Search for the cell housing the specified text and yield its [x, y] center coordinate. 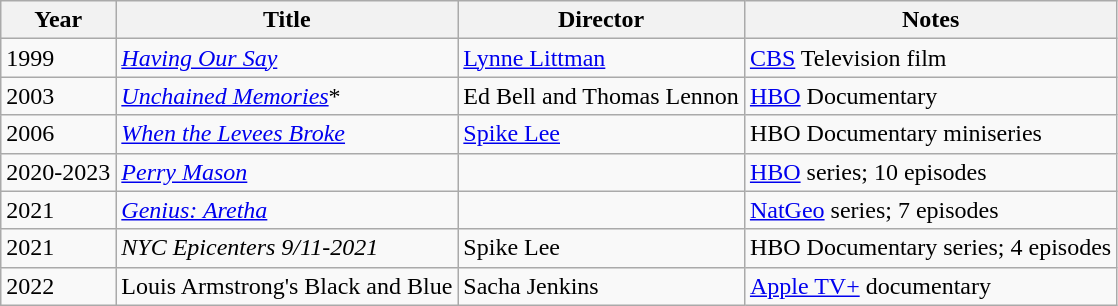
HBO Documentary [930, 96]
When the Levees Broke [287, 134]
Director [602, 20]
Notes [930, 20]
Having Our Say [287, 58]
Unchained Memories* [287, 96]
HBO Documentary series; 4 episodes [930, 248]
Genius: Aretha [287, 210]
Year [58, 20]
2022 [58, 286]
CBS Television film [930, 58]
Ed Bell and Thomas Lennon [602, 96]
Lynne Littman [602, 58]
HBO series; 10 episodes [930, 172]
Perry Mason [287, 172]
Title [287, 20]
2020-2023 [58, 172]
HBO Documentary miniseries [930, 134]
2006 [58, 134]
Apple TV+ documentary [930, 286]
Sacha Jenkins [602, 286]
1999 [58, 58]
Louis Armstrong's Black and Blue [287, 286]
2003 [58, 96]
NYC Epicenters 9/11-2021 [287, 248]
NatGeo series; 7 episodes [930, 210]
